From the cell containing the given text, extract its center point as [x, y] coordinate. 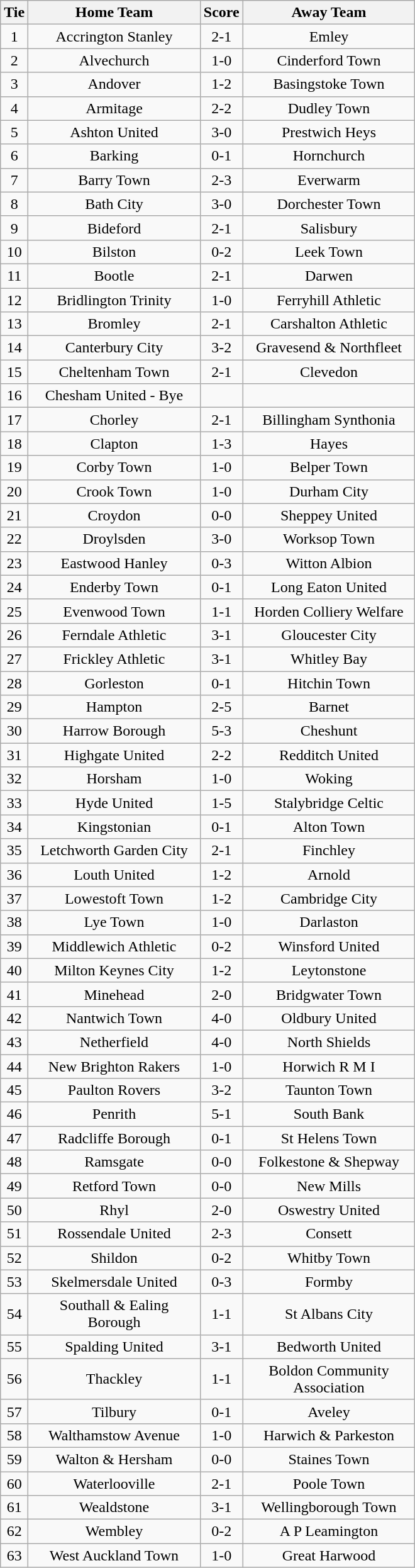
Whitley Bay [329, 659]
Arnold [329, 875]
Lowestoft Town [114, 899]
Prestwich Heys [329, 132]
Kingstonian [114, 827]
5 [14, 132]
Radcliffe Borough [114, 1138]
New Mills [329, 1186]
Finchley [329, 851]
Score [221, 13]
Dorchester Town [329, 204]
56 [14, 1379]
Leytonstone [329, 970]
Walthamstow Avenue [114, 1435]
Wealdstone [114, 1508]
52 [14, 1258]
22 [14, 539]
Skelmersdale United [114, 1282]
Home Team [114, 13]
Penrith [114, 1114]
Nantwich Town [114, 1018]
1-5 [221, 803]
24 [14, 587]
13 [14, 324]
15 [14, 372]
Cheltenham Town [114, 372]
Tilbury [114, 1411]
Folkestone & Shepway [329, 1162]
Wellingborough Town [329, 1508]
29 [14, 707]
Belper Town [329, 468]
Gorleston [114, 683]
Horsham [114, 779]
New Brighton Rakers [114, 1067]
59 [14, 1459]
Clapton [114, 444]
Consett [329, 1234]
Highgate United [114, 755]
Middlewich Athletic [114, 946]
Gloucester City [329, 635]
2-5 [221, 707]
17 [14, 420]
Chesham United - Bye [114, 396]
Hornchurch [329, 156]
Long Eaton United [329, 587]
27 [14, 659]
Horden Colliery Welfare [329, 611]
Bootle [114, 276]
14 [14, 348]
Worksop Town [329, 539]
Accrington Stanley [114, 36]
Leek Town [329, 252]
19 [14, 468]
Andover [114, 84]
34 [14, 827]
53 [14, 1282]
Away Team [329, 13]
Billingham Synthonia [329, 420]
Hayes [329, 444]
Aveley [329, 1411]
32 [14, 779]
Formby [329, 1282]
41 [14, 994]
Gravesend & Northfleet [329, 348]
Hampton [114, 707]
30 [14, 731]
Sheppey United [329, 515]
Darwen [329, 276]
44 [14, 1067]
Horwich R M I [329, 1067]
Croydon [114, 515]
33 [14, 803]
9 [14, 228]
7 [14, 180]
8 [14, 204]
St Albans City [329, 1314]
South Bank [329, 1114]
3 [14, 84]
Ramsgate [114, 1162]
54 [14, 1314]
Durham City [329, 491]
Retford Town [114, 1186]
Bridlington Trinity [114, 300]
Barking [114, 156]
39 [14, 946]
Ferryhill Athletic [329, 300]
Wembley [114, 1532]
A P Leamington [329, 1532]
Spalding United [114, 1347]
Bideford [114, 228]
31 [14, 755]
51 [14, 1234]
62 [14, 1532]
Minehead [114, 994]
Bilston [114, 252]
Dudley Town [329, 108]
Louth United [114, 875]
Harwich & Parkeston [329, 1435]
Corby Town [114, 468]
North Shields [329, 1042]
11 [14, 276]
Evenwood Town [114, 611]
Barry Town [114, 180]
Ashton United [114, 132]
5-1 [221, 1114]
Emley [329, 36]
Oswestry United [329, 1210]
4 [14, 108]
Poole Town [329, 1483]
58 [14, 1435]
35 [14, 851]
Droylsden [114, 539]
Stalybridge Celtic [329, 803]
Hitchin Town [329, 683]
Tie [14, 13]
43 [14, 1042]
Walton & Hersham [114, 1459]
49 [14, 1186]
Thackley [114, 1379]
Shildon [114, 1258]
Frickley Athletic [114, 659]
Cambridge City [329, 899]
St Helens Town [329, 1138]
36 [14, 875]
50 [14, 1210]
Eastwood Hanley [114, 563]
18 [14, 444]
40 [14, 970]
20 [14, 491]
Boldon Community Association [329, 1379]
Armitage [114, 108]
Bromley [114, 324]
10 [14, 252]
61 [14, 1508]
Everwarm [329, 180]
Staines Town [329, 1459]
West Auckland Town [114, 1555]
2 [14, 60]
Canterbury City [114, 348]
Woking [329, 779]
Great Harwood [329, 1555]
38 [14, 922]
Cinderford Town [329, 60]
Rhyl [114, 1210]
26 [14, 635]
48 [14, 1162]
60 [14, 1483]
21 [14, 515]
Harrow Borough [114, 731]
Cheshunt [329, 731]
Redditch United [329, 755]
Chorley [114, 420]
Bridgwater Town [329, 994]
23 [14, 563]
16 [14, 396]
28 [14, 683]
Basingstoke Town [329, 84]
Enderby Town [114, 587]
Ferndale Athletic [114, 635]
Bedworth United [329, 1347]
Salisbury [329, 228]
Netherfield [114, 1042]
Lye Town [114, 922]
Paulton Rovers [114, 1090]
46 [14, 1114]
Clevedon [329, 372]
55 [14, 1347]
Letchworth Garden City [114, 851]
5-3 [221, 731]
Milton Keynes City [114, 970]
Bath City [114, 204]
Whitby Town [329, 1258]
6 [14, 156]
45 [14, 1090]
Taunton Town [329, 1090]
Waterlooville [114, 1483]
Rossendale United [114, 1234]
Witton Albion [329, 563]
Southall & Ealing Borough [114, 1314]
25 [14, 611]
Oldbury United [329, 1018]
Barnet [329, 707]
Alvechurch [114, 60]
Carshalton Athletic [329, 324]
1-3 [221, 444]
Alton Town [329, 827]
47 [14, 1138]
Crook Town [114, 491]
1 [14, 36]
42 [14, 1018]
Darlaston [329, 922]
Winsford United [329, 946]
12 [14, 300]
63 [14, 1555]
57 [14, 1411]
Hyde United [114, 803]
37 [14, 899]
